Pinpoint the cell where the given text exists, returning its [x, y] midpoint coordinate. 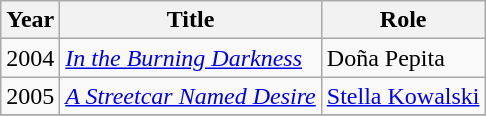
Doña Pepita [403, 58]
2005 [30, 96]
A Streetcar Named Desire [190, 96]
2004 [30, 58]
Stella Kowalski [403, 96]
Year [30, 20]
Title [190, 20]
Role [403, 20]
In the Burning Darkness [190, 58]
